Output the [X, Y] coordinate of the center of the cell containing the given text.  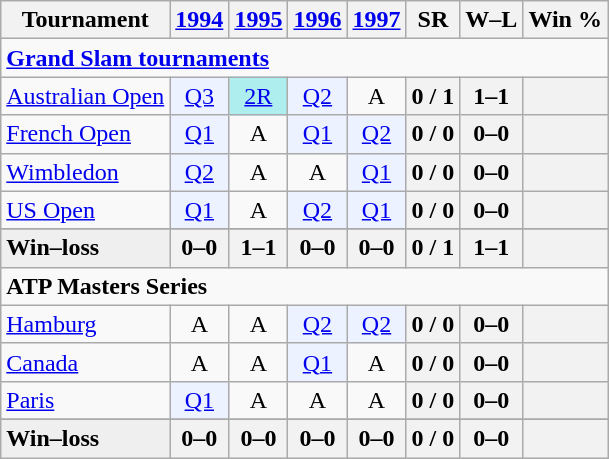
Grand Slam tournaments [304, 58]
Q3 [200, 96]
SR [433, 20]
French Open [86, 134]
ATP Masters Series [304, 286]
Hamburg [86, 324]
1994 [200, 20]
Win % [566, 20]
US Open [86, 210]
1995 [258, 20]
Paris [86, 400]
1996 [318, 20]
W–L [492, 20]
Wimbledon [86, 172]
Canada [86, 362]
1997 [376, 20]
Australian Open [86, 96]
2R [258, 96]
Tournament [86, 20]
